From the cell containing the given text, extract its center point as (X, Y) coordinate. 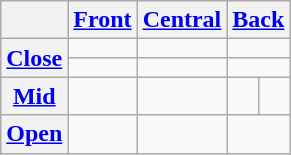
Front (102, 20)
Central (182, 20)
Close (34, 58)
Back (258, 20)
Mid (34, 96)
Open (34, 134)
